Locate the cell with the specified text and output its [X, Y] center coordinate. 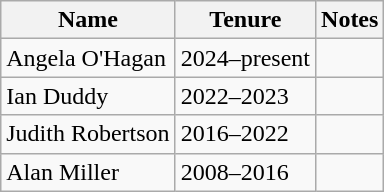
Notes [350, 20]
Judith Robertson [88, 134]
2022–2023 [245, 96]
2008–2016 [245, 172]
Tenure [245, 20]
2024–present [245, 58]
Ian Duddy [88, 96]
Name [88, 20]
2016–2022 [245, 134]
Alan Miller [88, 172]
Angela O'Hagan [88, 58]
